Search for the cell housing the specified text and yield its (x, y) center coordinate. 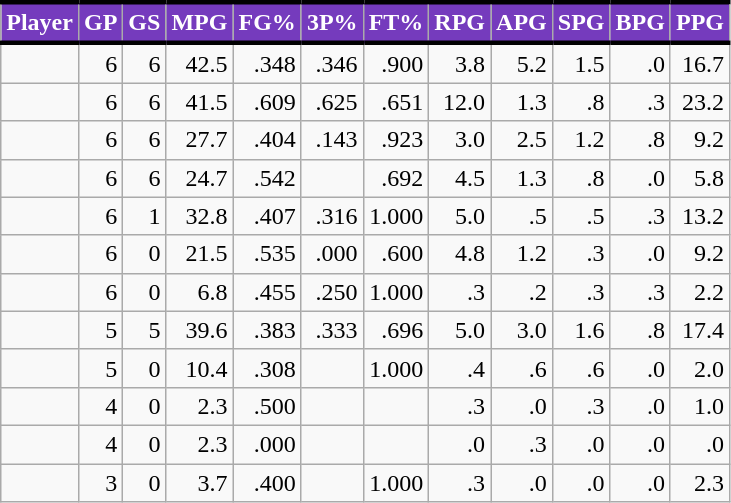
4.5 (460, 178)
32.8 (200, 216)
1 (144, 216)
39.6 (200, 330)
4.8 (460, 254)
3 (100, 483)
FG% (267, 22)
2.5 (522, 140)
.316 (332, 216)
BPG (640, 22)
.651 (396, 102)
.692 (396, 178)
.542 (267, 178)
.250 (332, 292)
27.7 (200, 140)
41.5 (200, 102)
.2 (522, 292)
PPG (700, 22)
RPG (460, 22)
2.2 (700, 292)
.4 (460, 368)
.407 (267, 216)
GS (144, 22)
.609 (267, 102)
10.4 (200, 368)
3.7 (200, 483)
1.0 (700, 406)
.308 (267, 368)
1.5 (581, 63)
.143 (332, 140)
17.4 (700, 330)
GP (100, 22)
.400 (267, 483)
5.8 (700, 178)
APG (522, 22)
16.7 (700, 63)
6.8 (200, 292)
.455 (267, 292)
5.2 (522, 63)
.923 (396, 140)
24.7 (200, 178)
1.6 (581, 330)
.383 (267, 330)
.346 (332, 63)
12.0 (460, 102)
.625 (332, 102)
21.5 (200, 254)
.348 (267, 63)
13.2 (700, 216)
23.2 (700, 102)
42.5 (200, 63)
.900 (396, 63)
.600 (396, 254)
.333 (332, 330)
Player (40, 22)
MPG (200, 22)
2.0 (700, 368)
.404 (267, 140)
SPG (581, 22)
.696 (396, 330)
.535 (267, 254)
3.8 (460, 63)
.500 (267, 406)
FT% (396, 22)
3P% (332, 22)
